Capture the cell that displays the provided text and extract its (X, Y) central coordinate. 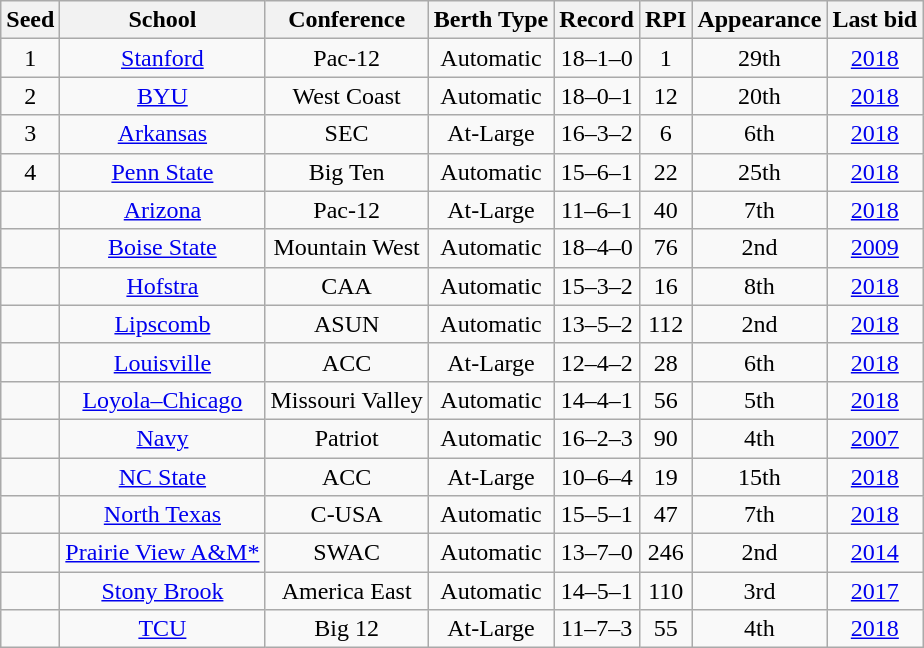
Big 12 (346, 629)
2 (30, 96)
6 (665, 134)
28 (665, 362)
Arkansas (162, 134)
2007 (875, 438)
America East (346, 591)
18–0–1 (597, 96)
47 (665, 515)
20th (760, 96)
16–3–2 (597, 134)
15th (760, 477)
4 (30, 172)
CAA (346, 286)
West Coast (346, 96)
90 (665, 438)
15–6–1 (597, 172)
14–4–1 (597, 400)
3 (30, 134)
ASUN (346, 324)
Loyola–Chicago (162, 400)
RPI (665, 20)
112 (665, 324)
76 (665, 248)
Appearance (760, 20)
Missouri Valley (346, 400)
29th (760, 58)
13–5–2 (597, 324)
25th (760, 172)
SWAC (346, 553)
C-USA (346, 515)
13–7–0 (597, 553)
10–6–4 (597, 477)
Hofstra (162, 286)
Record (597, 20)
Conference (346, 20)
12–4–2 (597, 362)
Stanford (162, 58)
2014 (875, 553)
Prairie View A&M* (162, 553)
North Texas (162, 515)
40 (665, 210)
11–7–3 (597, 629)
SEC (346, 134)
BYU (162, 96)
56 (665, 400)
12 (665, 96)
3rd (760, 591)
Arizona (162, 210)
55 (665, 629)
Stony Brook (162, 591)
246 (665, 553)
18–4–0 (597, 248)
14–5–1 (597, 591)
TCU (162, 629)
110 (665, 591)
15–3–2 (597, 286)
Lipscomb (162, 324)
5th (760, 400)
15–5–1 (597, 515)
19 (665, 477)
18–1–0 (597, 58)
Patriot (346, 438)
Last bid (875, 20)
NC State (162, 477)
Penn State (162, 172)
8th (760, 286)
Seed (30, 20)
Louisville (162, 362)
16 (665, 286)
Big Ten (346, 172)
Boise State (162, 248)
School (162, 20)
2017 (875, 591)
2009 (875, 248)
Mountain West (346, 248)
11–6–1 (597, 210)
Navy (162, 438)
Berth Type (491, 20)
16–2–3 (597, 438)
22 (665, 172)
